Provide the (X, Y) coordinate of the cell's center where the given text is located.  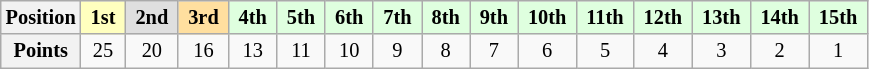
10th (547, 17)
25 (104, 51)
Position (41, 17)
2nd (152, 17)
7th (397, 17)
14th (779, 17)
11 (301, 51)
15th (838, 17)
3rd (203, 17)
12th (663, 17)
3 (721, 51)
1st (104, 17)
9th (494, 17)
7 (494, 51)
16 (203, 51)
4th (253, 17)
11th (604, 17)
9 (397, 51)
2 (779, 51)
6th (349, 17)
10 (349, 51)
13 (253, 51)
8th (446, 17)
6 (547, 51)
13th (721, 17)
5th (301, 17)
5 (604, 51)
1 (838, 51)
8 (446, 51)
4 (663, 51)
Points (41, 51)
20 (152, 51)
